Provide the [X, Y] coordinate of the cell's center where the given text is located.  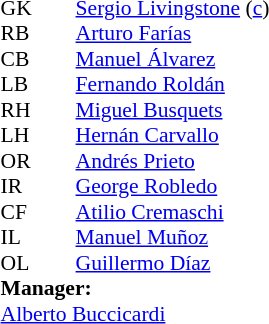
IR [20, 187]
LH [20, 135]
LB [20, 85]
OR [20, 161]
RB [20, 33]
CB [20, 59]
OL [20, 263]
CF [20, 212]
RH [20, 110]
IL [20, 237]
